Search for the cell housing the specified text and yield its [X, Y] center coordinate. 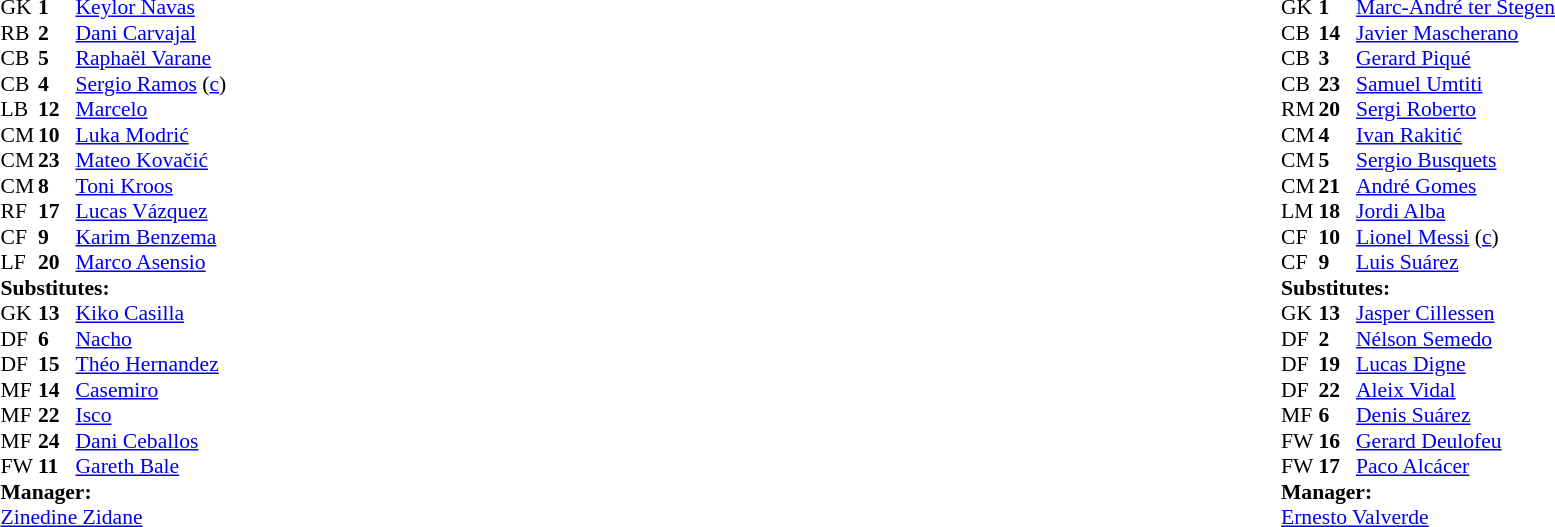
André Gomes [1456, 186]
RB [19, 33]
Casemiro [152, 390]
Luka Modrić [152, 135]
8 [57, 186]
Marcelo [152, 109]
LM [1300, 211]
Denis Suárez [1456, 415]
Lucas Digne [1456, 365]
16 [1337, 441]
Théo Hernandez [152, 365]
3 [1337, 59]
Aleix Vidal [1456, 390]
Isco [152, 415]
18 [1337, 211]
Karim Benzema [152, 237]
11 [57, 467]
Sergio Busquets [1456, 161]
Kiko Casilla [152, 313]
LB [19, 109]
Sergio Ramos (c) [152, 84]
Marco Asensio [152, 263]
Javier Mascherano [1456, 33]
Dani Ceballos [152, 441]
Nacho [152, 339]
Paco Alcácer [1456, 467]
12 [57, 109]
Ivan Rakitić [1456, 135]
15 [57, 365]
Luis Suárez [1456, 263]
Sergi Roberto [1456, 109]
RM [1300, 109]
Raphaël Varane [152, 59]
Samuel Umtiti [1456, 84]
Mateo Kovačić [152, 161]
Jordi Alba [1456, 211]
21 [1337, 186]
Dani Carvajal [152, 33]
24 [57, 441]
Gerard Piqué [1456, 59]
Lucas Vázquez [152, 211]
Jasper Cillessen [1456, 313]
Nélson Semedo [1456, 339]
19 [1337, 365]
RF [19, 211]
Gerard Deulofeu [1456, 441]
Lionel Messi (c) [1456, 237]
Toni Kroos [152, 186]
Gareth Bale [152, 467]
LF [19, 263]
